Pinpoint the cell where the given text exists, returning its (x, y) midpoint coordinate. 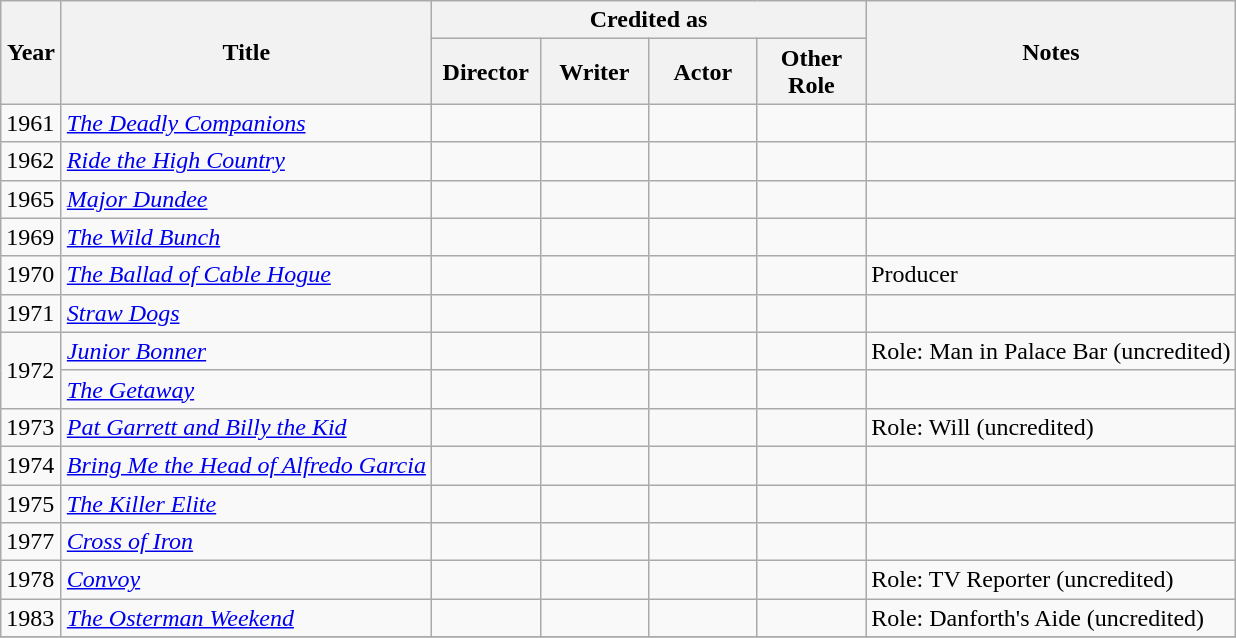
Ride the High Country (246, 161)
The Ballad of Cable Hogue (246, 275)
1983 (32, 618)
Notes (1051, 52)
1962 (32, 161)
Role: TV Reporter (uncredited) (1051, 580)
Other Role (812, 72)
Convoy (246, 580)
The Getaway (246, 389)
Pat Garrett and Billy the Kid (246, 427)
Role: Danforth's Aide (uncredited) (1051, 618)
1970 (32, 275)
1969 (32, 237)
Year (32, 52)
Straw Dogs (246, 313)
Role: Will (uncredited) (1051, 427)
The Osterman Weekend (246, 618)
The Killer Elite (246, 503)
1972 (32, 370)
1961 (32, 123)
1975 (32, 503)
Actor (704, 72)
Bring Me the Head of Alfredo Garcia (246, 465)
Role: Man in Palace Bar (uncredited) (1051, 351)
Junior Bonner (246, 351)
1974 (32, 465)
Producer (1051, 275)
Cross of Iron (246, 542)
The Deadly Companions (246, 123)
Major Dundee (246, 199)
1971 (32, 313)
1973 (32, 427)
Credited as (648, 20)
Director (486, 72)
1965 (32, 199)
The Wild Bunch (246, 237)
1977 (32, 542)
Title (246, 52)
Writer (594, 72)
1978 (32, 580)
